Search for the cell housing the specified text and yield its (x, y) center coordinate. 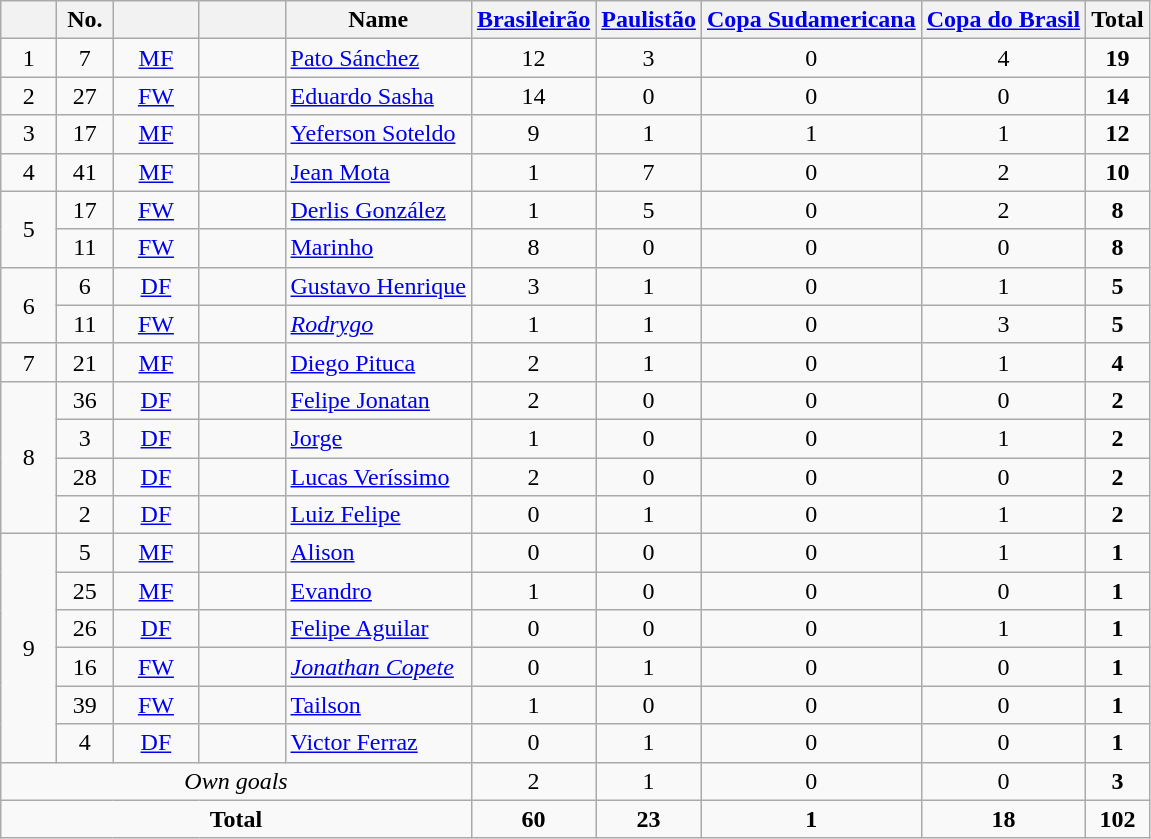
18 (1003, 819)
Alison (378, 553)
16 (85, 667)
Tailson (378, 705)
Yeferson Soteldo (378, 134)
Lucas Veríssimo (378, 477)
60 (533, 819)
Pato Sánchez (378, 58)
Felipe Aguilar (378, 629)
Rodrygo (378, 324)
23 (649, 819)
41 (85, 172)
Copa Sudamericana (811, 20)
Paulistão (649, 20)
Felipe Jonatan (378, 400)
102 (1118, 819)
36 (85, 400)
No. (85, 20)
19 (1118, 58)
Brasileirão (533, 20)
39 (85, 705)
Jean Mota (378, 172)
27 (85, 96)
Diego Pituca (378, 362)
Name (378, 20)
26 (85, 629)
Luiz Felipe (378, 515)
Jorge (378, 438)
Marinho (378, 248)
25 (85, 591)
Copa do Brasil (1003, 20)
Own goals (236, 781)
Evandro (378, 591)
Derlis González (378, 210)
10 (1118, 172)
21 (85, 362)
Jonathan Copete (378, 667)
Eduardo Sasha (378, 96)
Victor Ferraz (378, 743)
28 (85, 477)
Gustavo Henrique (378, 286)
